Search for the cell housing the specified text and yield its [x, y] center coordinate. 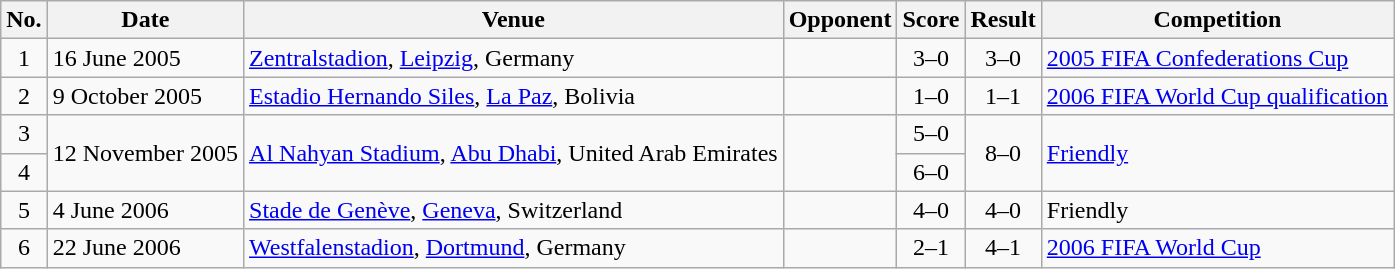
Opponent [840, 20]
1–1 [1003, 96]
Date [145, 20]
Westfalenstadion, Dortmund, Germany [514, 248]
5 [24, 210]
2006 FIFA World Cup qualification [1217, 96]
12 November 2005 [145, 153]
16 June 2005 [145, 58]
1 [24, 58]
Stade de Genève, Geneva, Switzerland [514, 210]
No. [24, 20]
Al Nahyan Stadium, Abu Dhabi, United Arab Emirates [514, 153]
6–0 [931, 172]
1–0 [931, 96]
4 June 2006 [145, 210]
3 [24, 134]
2 [24, 96]
8–0 [1003, 153]
Score [931, 20]
Venue [514, 20]
5–0 [931, 134]
2005 FIFA Confederations Cup [1217, 58]
22 June 2006 [145, 248]
Competition [1217, 20]
4 [24, 172]
Result [1003, 20]
4–1 [1003, 248]
Zentralstadion, Leipzig, Germany [514, 58]
6 [24, 248]
2–1 [931, 248]
Estadio Hernando Siles, La Paz, Bolivia [514, 96]
9 October 2005 [145, 96]
2006 FIFA World Cup [1217, 248]
